Detect which cell encompasses the target text, then output its (X, Y) center coordinate. 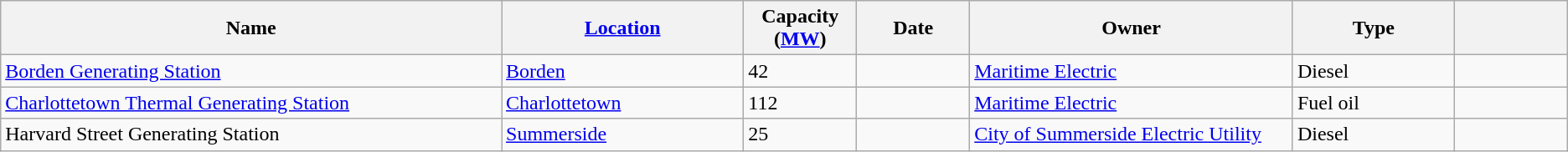
25 (801, 134)
Location (623, 28)
Date (913, 28)
Borden Generating Station (251, 71)
112 (801, 103)
Type (1374, 28)
Capacity (MW) (801, 28)
Summerside (623, 134)
Borden (623, 71)
Harvard Street Generating Station (251, 134)
Owner (1132, 28)
42 (801, 71)
Charlottetown Thermal Generating Station (251, 103)
Name (251, 28)
City of Summerside Electric Utility (1132, 134)
Fuel oil (1374, 103)
Charlottetown (623, 103)
